Search for the cell housing the specified text and yield its (x, y) center coordinate. 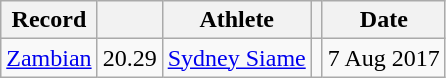
Sydney Siame (236, 58)
Zambian (49, 58)
20.29 (130, 58)
Record (49, 20)
Athlete (236, 20)
7 Aug 2017 (384, 58)
Date (384, 20)
